Output the [X, Y] coordinate of the center of the cell containing the given text.  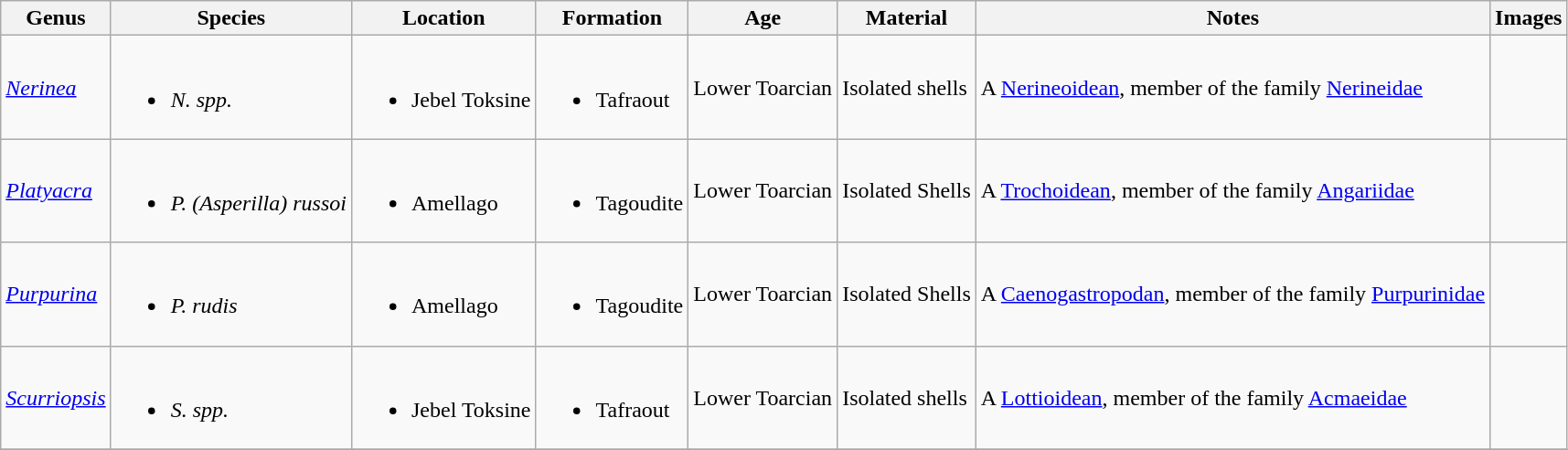
A Trochoidean, member of the family Angariidae [1232, 190]
Location [443, 18]
Age [763, 18]
Formation [613, 18]
N. spp. [230, 88]
Purpurina [56, 295]
S. spp. [230, 397]
A Nerineoidean, member of the family Nerineidae [1232, 88]
A Lottioidean, member of the family Acmaeidae [1232, 397]
Species [230, 18]
Genus [56, 18]
Images [1529, 18]
Material [907, 18]
Nerinea [56, 88]
P. rudis [230, 295]
Notes [1232, 18]
Scurriopsis [56, 397]
Platyacra [56, 190]
A Caenogastropodan, member of the family Purpurinidae [1232, 295]
P. (Asperilla) russoi [230, 190]
